Pinpoint the cell where the given text exists, returning its (x, y) midpoint coordinate. 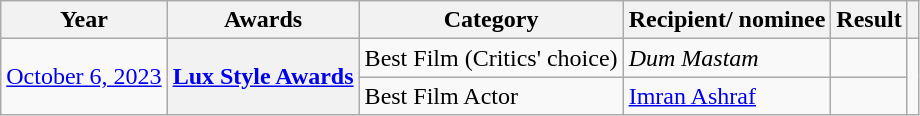
Imran Ashraf (727, 96)
Best Film Actor (491, 96)
Awards (263, 20)
Lux Style Awards (263, 77)
October 6, 2023 (84, 77)
Dum Mastam (727, 58)
Category (491, 20)
Best Film (Critics' choice) (491, 58)
Result (869, 20)
Recipient/ nominee (727, 20)
Year (84, 20)
